Extract the [X, Y] coordinate from the center of the cell holding the provided text.  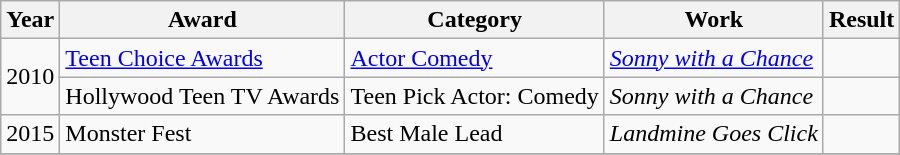
Year [30, 20]
Best Male Lead [474, 134]
Teen Pick Actor: Comedy [474, 96]
Result [861, 20]
Award [202, 20]
Monster Fest [202, 134]
2015 [30, 134]
2010 [30, 77]
Category [474, 20]
Landmine Goes Click [714, 134]
Work [714, 20]
Hollywood Teen TV Awards [202, 96]
Actor Comedy [474, 58]
Teen Choice Awards [202, 58]
